Return (x, y) of the center of cell containing provided text 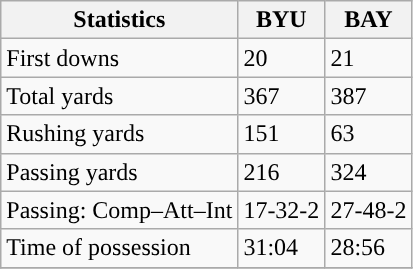
Passing: Comp–Att–Int (120, 210)
17-32-2 (282, 210)
BYU (282, 20)
27-48-2 (368, 210)
Time of possession (120, 248)
First downs (120, 58)
Rushing yards (120, 134)
20 (282, 58)
367 (282, 96)
63 (368, 134)
151 (282, 134)
Statistics (120, 20)
324 (368, 172)
21 (368, 58)
28:56 (368, 248)
31:04 (282, 248)
387 (368, 96)
Passing yards (120, 172)
Total yards (120, 96)
216 (282, 172)
BAY (368, 20)
